Return [x, y] of the center of cell containing provided text 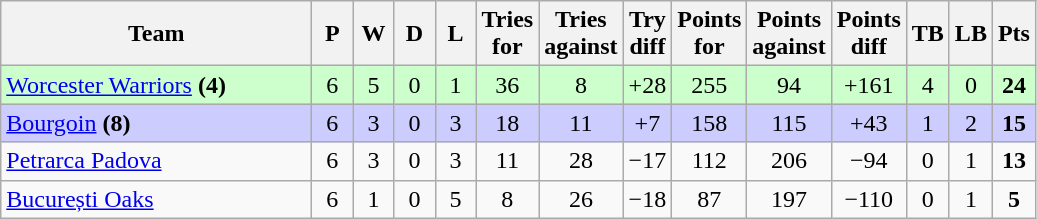
Tries for [508, 34]
24 [1014, 85]
26 [581, 199]
−18 [648, 199]
L [456, 34]
112 [710, 161]
115 [789, 123]
W [374, 34]
P [332, 34]
+43 [868, 123]
15 [1014, 123]
Worcester Warriors (4) [156, 85]
LB [970, 34]
13 [1014, 161]
Points diff [868, 34]
197 [789, 199]
87 [710, 199]
18 [508, 123]
+161 [868, 85]
Points for [710, 34]
Petrarca Padova [156, 161]
−110 [868, 199]
București Oaks [156, 199]
36 [508, 85]
+28 [648, 85]
−94 [868, 161]
Try diff [648, 34]
255 [710, 85]
206 [789, 161]
Points against [789, 34]
28 [581, 161]
4 [928, 85]
−17 [648, 161]
158 [710, 123]
D [414, 34]
Tries against [581, 34]
Team [156, 34]
Pts [1014, 34]
Bourgoin (8) [156, 123]
94 [789, 85]
TB [928, 34]
2 [970, 123]
+7 [648, 123]
